Extract the (X, Y) coordinate from the center of the cell holding the provided text.  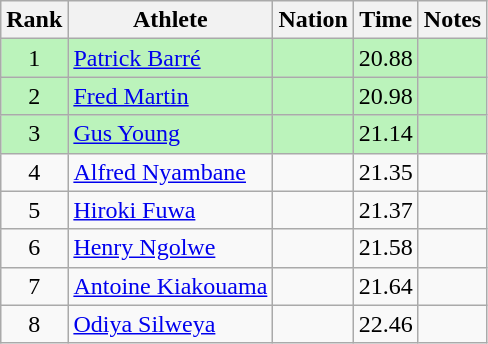
Gus Young (170, 134)
2 (34, 96)
Odiya Silweya (170, 324)
8 (34, 324)
Nation (313, 20)
Time (386, 20)
20.88 (386, 58)
6 (34, 248)
4 (34, 172)
Athlete (170, 20)
21.14 (386, 134)
3 (34, 134)
Hiroki Fuwa (170, 210)
Rank (34, 20)
21.37 (386, 210)
22.46 (386, 324)
Patrick Barré (170, 58)
Henry Ngolwe (170, 248)
20.98 (386, 96)
21.58 (386, 248)
Antoine Kiakouama (170, 286)
Fred Martin (170, 96)
Alfred Nyambane (170, 172)
Notes (452, 20)
5 (34, 210)
7 (34, 286)
21.35 (386, 172)
1 (34, 58)
21.64 (386, 286)
